Determine the (x, y) coordinate at the center of the cell enclosing the given text.  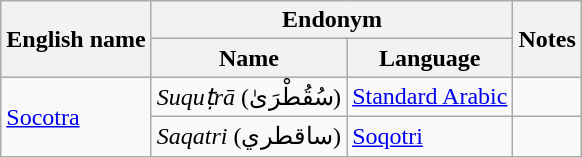
Standard Arabic (430, 97)
Soqotri (430, 136)
Saqatri (ساقطري) (248, 136)
English name (76, 39)
Name (248, 58)
Notes (547, 39)
Suquṭrā (سُقُطْرَىٰ) (248, 97)
Socotra (76, 116)
Endonym (332, 20)
Language (430, 58)
